Pinpoint the cell where the given text exists, returning its [X, Y] midpoint coordinate. 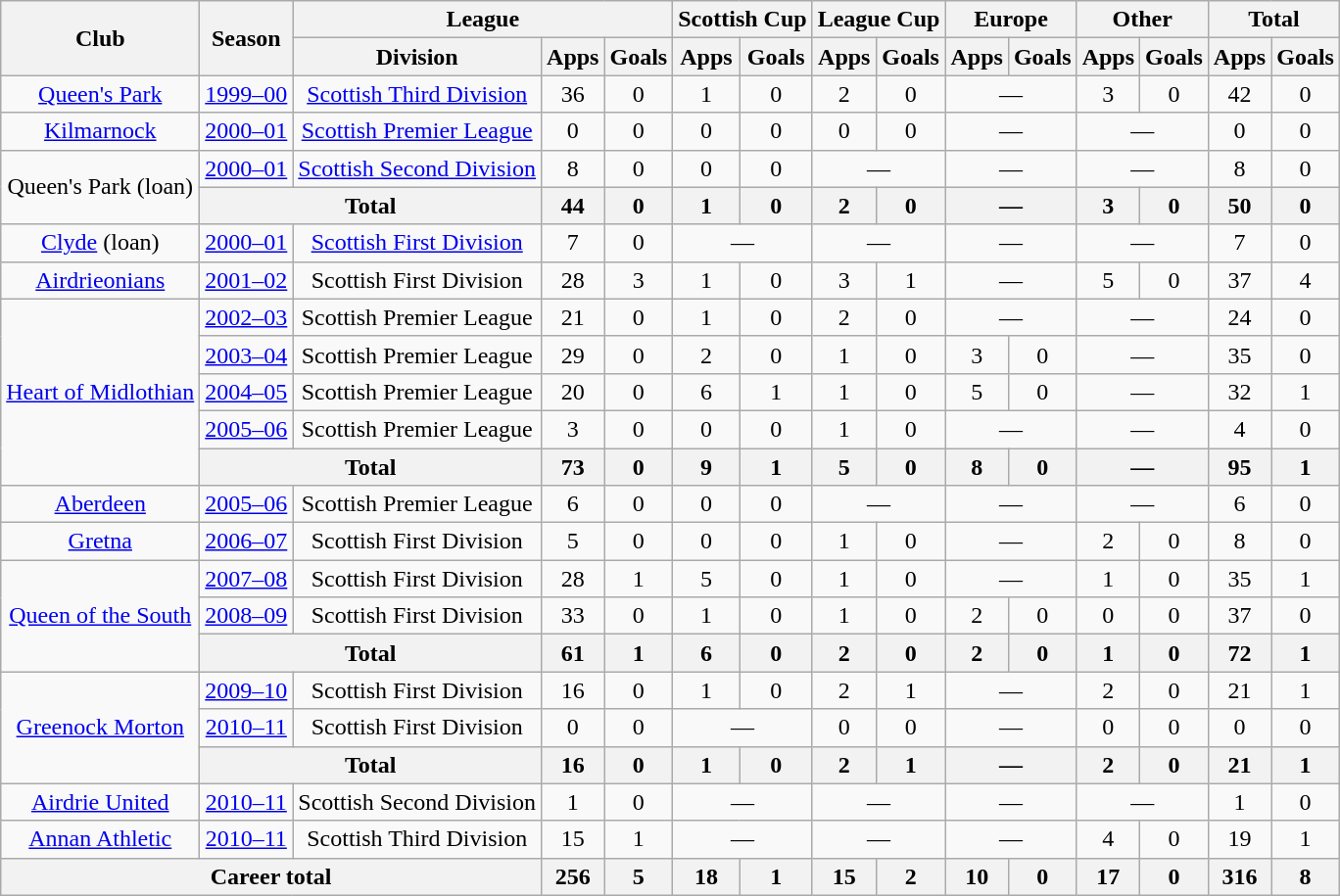
Heart of Midlothian [100, 392]
72 [1239, 653]
Career total [271, 876]
33 [573, 616]
Gretna [100, 542]
44 [573, 206]
Division [417, 57]
24 [1239, 317]
League [483, 20]
19 [1239, 839]
2008–09 [247, 616]
18 [706, 876]
73 [573, 467]
95 [1239, 467]
17 [1108, 876]
Club [100, 38]
League Cup [879, 20]
Annan Athletic [100, 839]
Airdrieonians [100, 280]
50 [1239, 206]
2006–07 [247, 542]
42 [1239, 94]
2002–03 [247, 317]
2003–04 [247, 354]
Season [247, 38]
9 [706, 467]
1999–00 [247, 94]
32 [1239, 392]
Airdrie United [100, 802]
256 [573, 876]
10 [977, 876]
Kilmarnock [100, 131]
Queen of the South [100, 616]
Clyde (loan) [100, 243]
2004–05 [247, 392]
Queen's Park [100, 94]
29 [573, 354]
Europe [1011, 20]
2009–10 [247, 690]
Greenock Morton [100, 728]
61 [573, 653]
Queen's Park (loan) [100, 187]
36 [573, 94]
Scottish Cup [742, 20]
2007–08 [247, 579]
Aberdeen [100, 504]
316 [1239, 876]
20 [573, 392]
2001–02 [247, 280]
Other [1142, 20]
